Output the (x, y) coordinate of the center of the cell containing the given text.  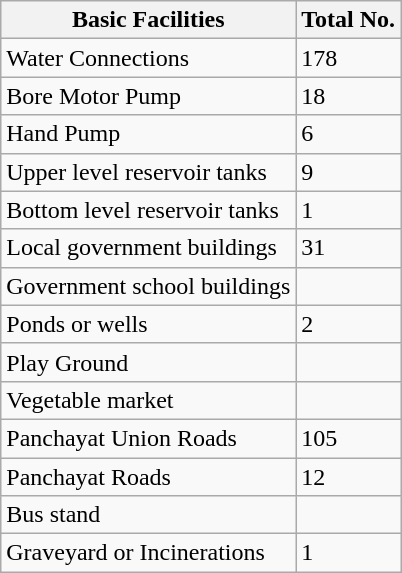
2 (348, 324)
Vegetable market (148, 400)
Panchayat Roads (148, 477)
Government school buildings (148, 286)
Panchayat Union Roads (148, 438)
178 (348, 58)
18 (348, 96)
Play Ground (148, 362)
Bus stand (148, 515)
31 (348, 248)
Ponds or wells (148, 324)
9 (348, 172)
Local government buildings (148, 248)
Bottom level reservoir tanks (148, 210)
Water Connections (148, 58)
Hand Pump (148, 134)
Total No. (348, 20)
105 (348, 438)
6 (348, 134)
12 (348, 477)
Basic Facilities (148, 20)
Bore Motor Pump (148, 96)
Upper level reservoir tanks (148, 172)
Graveyard or Incinerations (148, 553)
